Return [x, y] of the center of cell containing provided text 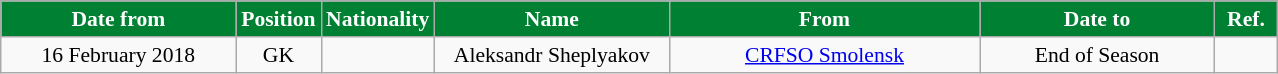
Date to [1098, 19]
Aleksandr Sheplyakov [552, 55]
Name [552, 19]
From [824, 19]
Position [278, 19]
16 February 2018 [118, 55]
End of Season [1098, 55]
GK [278, 55]
Date from [118, 19]
CRFSO Smolensk [824, 55]
Ref. [1246, 19]
Nationality [378, 19]
